Detect which cell encompasses the target text, then output its [x, y] center coordinate. 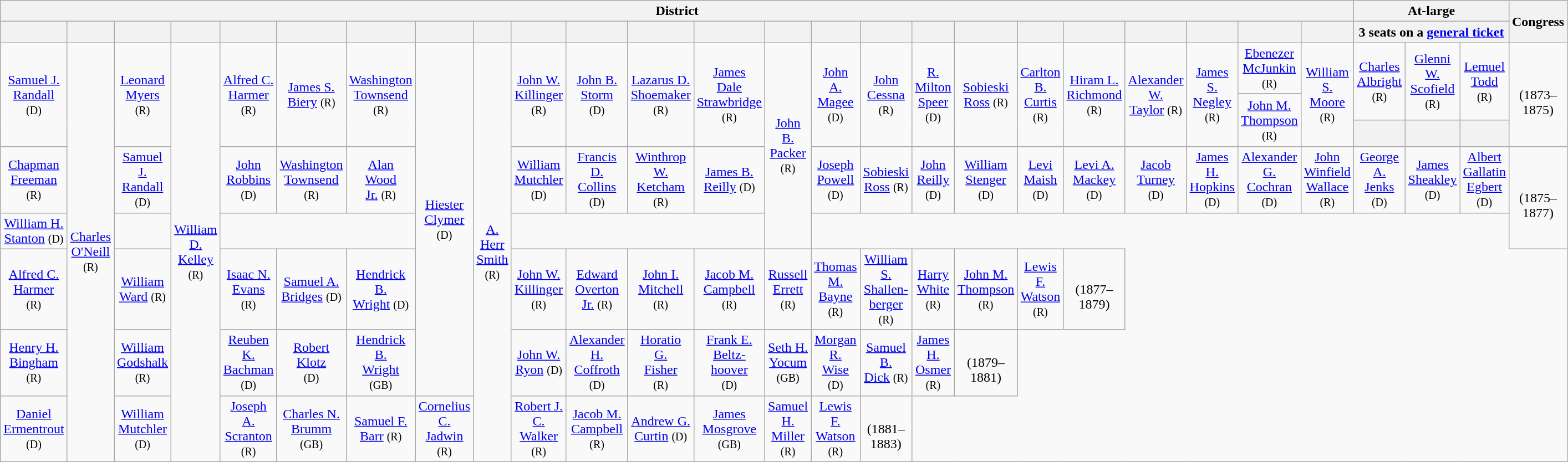
HoratioG.Fisher(R) [661, 362]
JamesSheakley (D) [1433, 179]
Samuel F.Barr (R) [380, 429]
Levi A.Mackey(D) [1094, 179]
James H.Hopkins(D) [1212, 179]
3 seats on a general ticket [1432, 32]
LeonardMyers(R) [143, 95]
George A.Jenks (D) [1379, 179]
WilliamMutchler(D) [539, 179]
RobertKlotz(D) [312, 362]
HiesterClymer (D) [444, 219]
AlbertGallatinEgbert (D) [1484, 179]
AlexanderW.Taylor (R) [1155, 95]
Glenni W.Scofield (R) [1433, 81]
WilliamMutchler (D) [143, 429]
John W.Ryon (D) [539, 362]
Cornelius C.Jadwin (R) [444, 429]
SamuelJ.Randall(D) [143, 179]
Andrew G.Curtin (D) [661, 429]
Samuel H.Miller (R) [788, 429]
JohnB.Packer(R) [788, 146]
Alexander H.Coffroth (D) [597, 362]
AlexanderG.Cochran (D) [1269, 179]
At-large [1432, 11]
Samuel A.Bridges (D) [312, 289]
LeviMaish (D) [1040, 179]
EbenezerMcJunkin (R) [1269, 68]
WilliamGodshalk(R) [143, 362]
Joseph A.Scranton (R) [248, 429]
JohnReilly (D) [933, 179]
William H.Stanton (D) [34, 230]
John B.Storm(D) [597, 95]
WilliamWard (R) [143, 289]
John I.Mitchell(R) [661, 289]
EdwardOvertonJr. (R) [597, 289]
Charles N.Brumm (GB) [312, 429]
John W.Killinger(R) [539, 289]
CharlesAlbright (R) [1379, 81]
(1881–1883) [886, 429]
William S.Moore (R) [1327, 95]
ThomasM.Bayne (R) [836, 289]
(1873–1875) [1538, 95]
Hiram L.Richmond(R) [1094, 95]
JohnWinfieldWallace(R) [1327, 179]
Isaac N.Evans (R) [248, 289]
RussellErrett(R) [788, 289]
ChapmanFreeman(R) [34, 179]
(1877–1879) [1094, 289]
James S.Biery (R) [312, 95]
LemuelTodd (R) [1484, 81]
A.HerrSmith(R) [492, 252]
DanielErmentrout (D) [34, 429]
Hendrick B.Wright (GB) [380, 362]
Frank E.Beltz-hoover(D) [729, 362]
WilliamS.Shallen-berger(R) [886, 289]
Samuel B.Dick (R) [886, 362]
Hendrick B.Wright (D) [380, 289]
CarltonB.Curtis (R) [1040, 95]
John W.Killinger (R) [539, 95]
JohnRobbins(D) [248, 179]
James S.Negley(R) [1212, 95]
Samuel J.Randall(D) [34, 95]
Reuben K.Bachman (D) [248, 362]
MorganR.Wise (D) [836, 362]
(1875–1877) [1538, 198]
FrancisD.Collins(D) [597, 179]
WilliamD.Kelley(R) [196, 252]
Winthrop W.Ketcham (R) [661, 179]
AlanWoodJr. (R) [380, 179]
CharlesO'Neill(R) [90, 252]
JamesMosgrove (GB) [729, 429]
JacobTurney(D) [1155, 179]
Congress [1538, 22]
James H.Osmer (R) [933, 362]
JamesDaleStrawbridge(R) [729, 95]
JohnCessna(R) [886, 95]
WilliamStenger(D) [986, 179]
Henry H.Bingham(R) [34, 362]
Seth H.Yocum (GB) [788, 362]
James B.Reilly (D) [729, 179]
JosephPowell (D) [836, 179]
(1879–1881) [986, 362]
HarryWhite (R) [933, 289]
Lazarus D.Shoemaker(R) [661, 95]
Robert J. C.Walker (R) [539, 429]
JohnA.Magee (D) [836, 95]
District [678, 11]
R. MiltonSpeer (D) [933, 95]
